Extract the [X, Y] coordinate from the center of the cell holding the provided text.  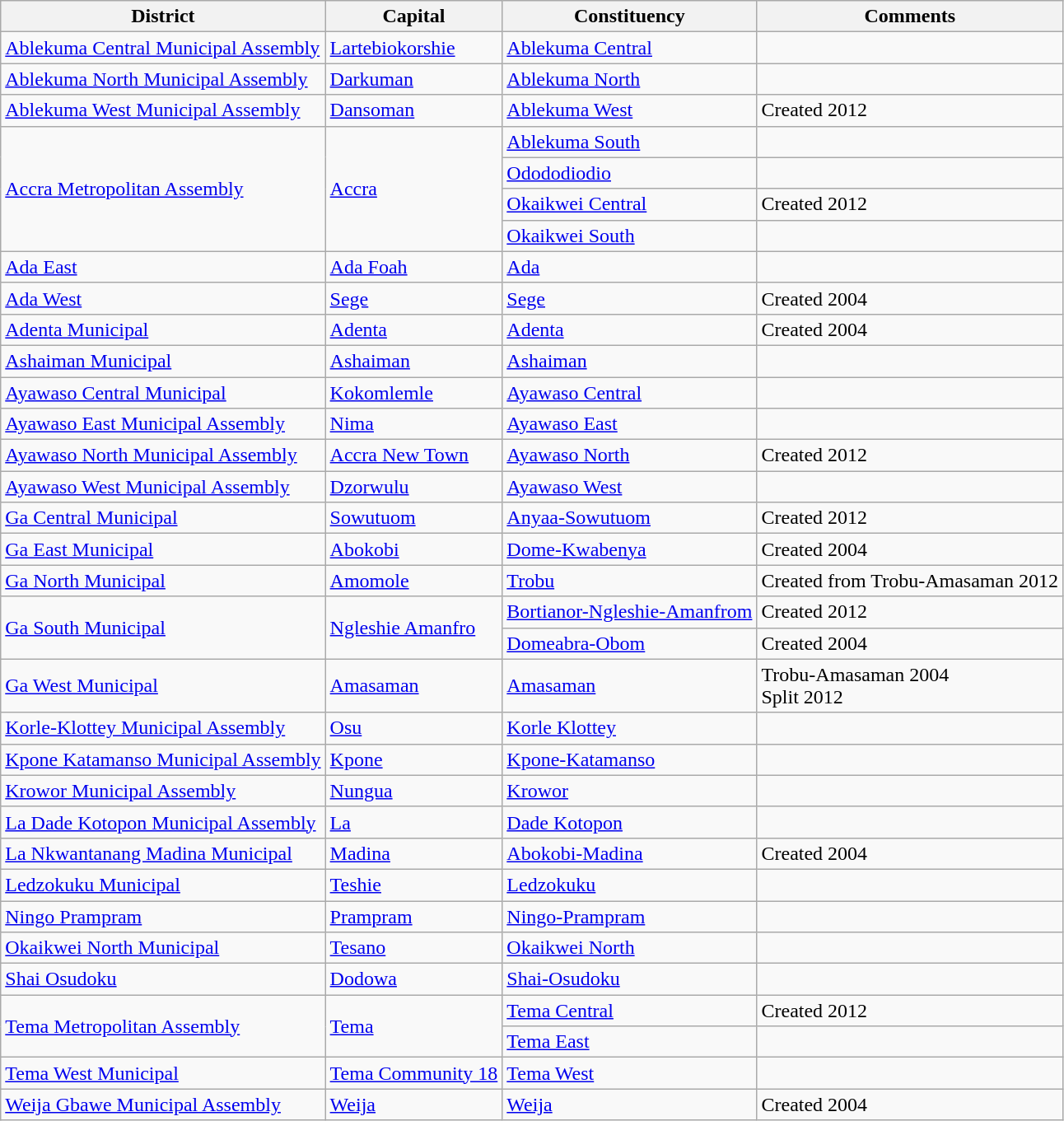
Dodowa [413, 979]
Ga East Municipal [163, 549]
Trobu [629, 581]
Ablekuma West Municipal Assembly [163, 110]
Okaikwei North [629, 948]
Osu [413, 728]
Ablekuma Central [629, 48]
Tesano [413, 948]
Tema [413, 1026]
Korle Klottey [629, 728]
Prampram [413, 917]
Tema West Municipal [163, 1073]
Nungua [413, 791]
Ayawaso Central [629, 393]
Ledzokuku Municipal [163, 885]
Dade Kotopon [629, 822]
Tema Central [629, 1011]
Tema Metropolitan Assembly [163, 1026]
Abokobi-Madina [629, 853]
Ga South Municipal [163, 628]
Darkuman [413, 79]
Kpone-Katamanso [629, 759]
Capital [413, 16]
Ga North Municipal [163, 581]
Ledzokuku [629, 885]
Weija Gbawe Municipal Assembly [163, 1105]
Ayawaso North [629, 455]
Bortianor-Ngleshie-Amanfrom [629, 612]
Ablekuma North [629, 79]
Ga Central Municipal [163, 518]
Teshie [413, 885]
Dansoman [413, 110]
Krowor Municipal Assembly [163, 791]
Domeabra-Obom [629, 643]
Ningo-Prampram [629, 917]
Korle-Klottey Municipal Assembly [163, 728]
Accra New Town [413, 455]
Abokobi [413, 549]
Constituency [629, 16]
La [413, 822]
Ga West Municipal [163, 685]
Ada West [163, 298]
Ablekuma North Municipal Assembly [163, 79]
Ayawaso West [629, 487]
La Dade Kotopon Municipal Assembly [163, 822]
Madina [413, 853]
Ayawaso East Municipal Assembly [163, 424]
Ayawaso North Municipal Assembly [163, 455]
Kpone Katamanso Municipal Assembly [163, 759]
Ada [629, 267]
Kpone [413, 759]
Ayawaso Central Municipal [163, 393]
Adenta Municipal [163, 329]
Ngleshie Amanfro [413, 628]
Dzorwulu [413, 487]
Ashaiman Municipal [163, 361]
Ningo Prampram [163, 917]
Trobu-Amasaman 2004Split 2012 [910, 685]
Tema East [629, 1042]
Created from Trobu-Amasaman 2012 [910, 581]
District [163, 16]
Accra [413, 189]
Anyaa-Sowutuom [629, 518]
Tema Community 18 [413, 1073]
Ablekuma Central Municipal Assembly [163, 48]
Okaikwei North Municipal [163, 948]
Krowor [629, 791]
Ada Foah [413, 267]
Ayawaso East [629, 424]
Ablekuma West [629, 110]
Ablekuma South [629, 142]
Dome-Kwabenya [629, 549]
Lartebiokorshie [413, 48]
Kokomlemle [413, 393]
Shai-Osudoku [629, 979]
Tema West [629, 1073]
Comments [910, 16]
Ayawaso West Municipal Assembly [163, 487]
Ada East [163, 267]
Accra Metropolitan Assembly [163, 189]
Odododiodio [629, 173]
Okaikwei South [629, 236]
Nima [413, 424]
Sowutuom [413, 518]
La Nkwantanang Madina Municipal [163, 853]
Shai Osudoku [163, 979]
Okaikwei Central [629, 204]
Amomole [413, 581]
